Identify which cell holds the provided text, then report its (X, Y) central coordinate. 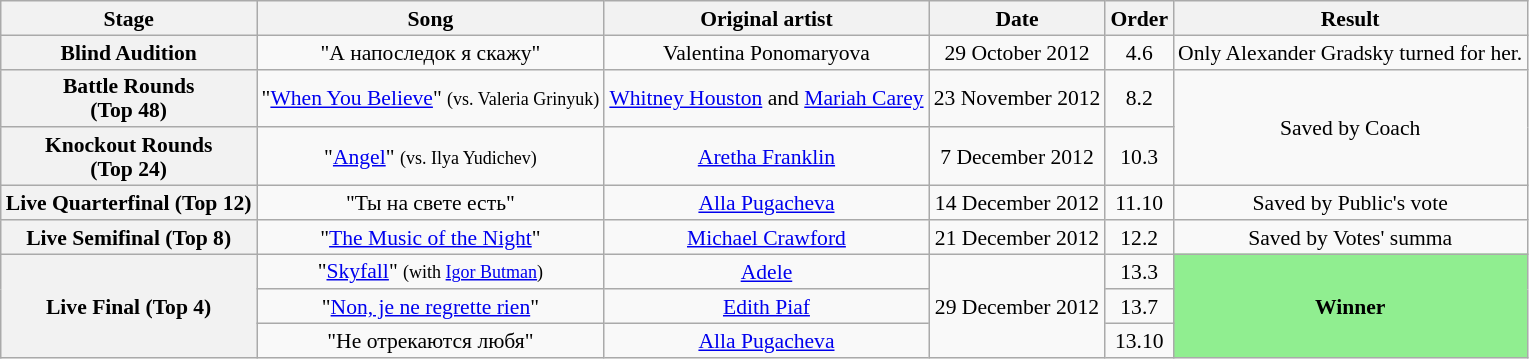
Knockout Rounds(Top 24) (129, 157)
13.10 (1139, 341)
Saved by Coach (1350, 127)
Order (1139, 18)
Live Semifinal (Top 8) (129, 237)
13.3 (1139, 272)
Aretha Franklin (766, 157)
Saved by Public's vote (1350, 203)
"Ты на свете есть" (431, 203)
Date (1018, 18)
Saved by Votes' summa (1350, 237)
29 December 2012 (1018, 306)
Valentina Ponomaryova (766, 52)
"Skyfall" (with Igor Butman) (431, 272)
Whitney Houston and Mariah Carey (766, 98)
Result (1350, 18)
14 December 2012 (1018, 203)
11.10 (1139, 203)
Original artist (766, 18)
8.2 (1139, 98)
Song (431, 18)
Live Final (Top 4) (129, 306)
"А напоследок я скажу" (431, 52)
"Non, je ne regrette rien" (431, 307)
Winner (1350, 306)
Stage (129, 18)
Live Quarterfinal (Top 12) (129, 203)
7 December 2012 (1018, 157)
10.3 (1139, 157)
21 December 2012 (1018, 237)
"The Music of the Night" (431, 237)
"Не отрекаются любя" (431, 341)
"Angel" (vs. Ilya Yudichev) (431, 157)
13.7 (1139, 307)
Adele (766, 272)
29 October 2012 (1018, 52)
Blind Audition (129, 52)
4.6 (1139, 52)
12.2 (1139, 237)
23 November 2012 (1018, 98)
Edith Piaf (766, 307)
Battle Rounds(Top 48) (129, 98)
Only Alexander Gradsky turned for her. (1350, 52)
"When You Believe" (vs. Valeria Grinyuk) (431, 98)
Michael Crawford (766, 237)
